Output the [X, Y] coordinate of the center of the cell containing the given text.  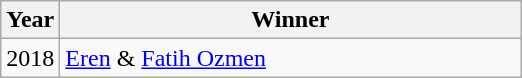
Year [30, 20]
Winner [290, 20]
2018 [30, 58]
Eren & Fatih Ozmen [290, 58]
